Pinpoint the cell where the given text exists, returning its (X, Y) midpoint coordinate. 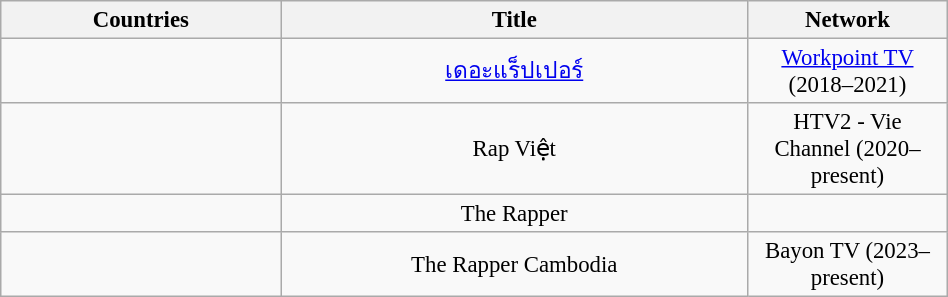
Countries (141, 20)
HTV2 - Vie Channel (2020–present) (848, 149)
Bayon TV (2023–present) (848, 264)
The Rapper (514, 214)
Rap Việt (514, 149)
Workpoint TV (2018–2021) (848, 72)
Title (514, 20)
The Rapper Cambodia (514, 264)
เดอะแร็ปเปอร์ (514, 72)
Network (848, 20)
